Extract the [x, y] coordinate from the center of the cell holding the provided text.  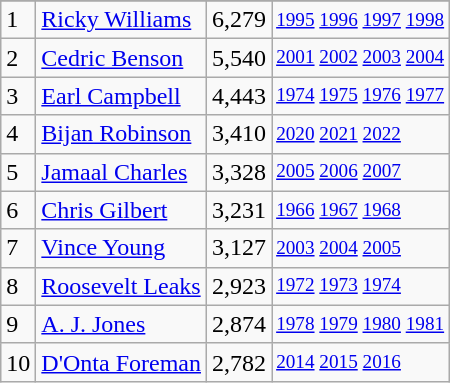
10 [18, 362]
3,328 [240, 172]
2,874 [240, 324]
3,127 [240, 248]
1972 1973 1974 [360, 286]
9 [18, 324]
5 [18, 172]
Chris Gilbert [122, 210]
A. J. Jones [122, 324]
Roosevelt Leaks [122, 286]
2001 2002 2003 2004 [360, 58]
D'Onta Foreman [122, 362]
Earl Campbell [122, 96]
2 [18, 58]
1966 1967 1968 [360, 210]
6,279 [240, 20]
6 [18, 210]
Jamaal Charles [122, 172]
1995 1996 1997 1998 [360, 20]
2003 2004 2005 [360, 248]
2020 2021 2022 [360, 134]
2014 2015 2016 [360, 362]
2005 2006 2007 [360, 172]
4,443 [240, 96]
Bijan Robinson [122, 134]
2,782 [240, 362]
3,231 [240, 210]
Cedric Benson [122, 58]
3,410 [240, 134]
3 [18, 96]
5,540 [240, 58]
4 [18, 134]
2,923 [240, 286]
7 [18, 248]
1974 1975 1976 1977 [360, 96]
8 [18, 286]
Vince Young [122, 248]
Ricky Williams [122, 20]
1978 1979 1980 1981 [360, 324]
1 [18, 20]
